Pinpoint the cell where the given text exists, returning its (x, y) midpoint coordinate. 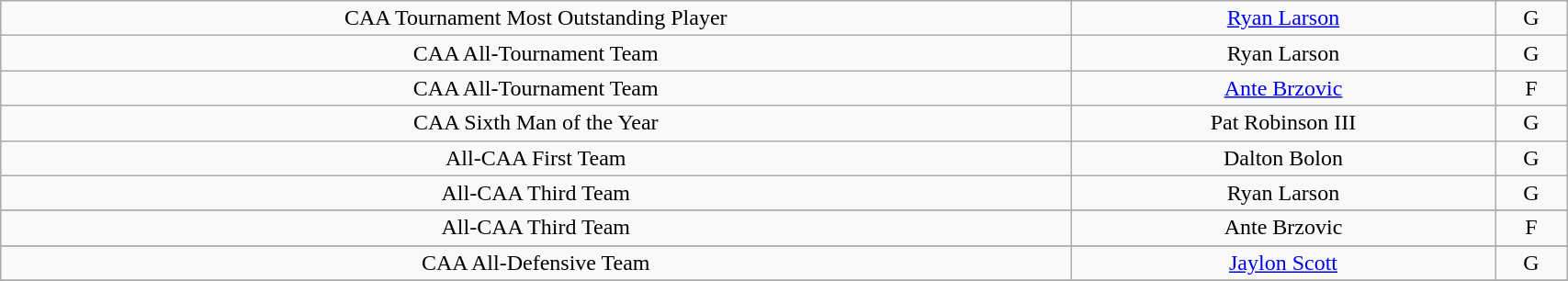
Pat Robinson III (1283, 123)
Dalton Bolon (1283, 158)
All-CAA First Team (536, 158)
CAA Sixth Man of the Year (536, 123)
Jaylon Scott (1283, 263)
CAA Tournament Most Outstanding Player (536, 18)
CAA All-Defensive Team (536, 263)
